From the cell containing the given text, extract its center point as (X, Y) coordinate. 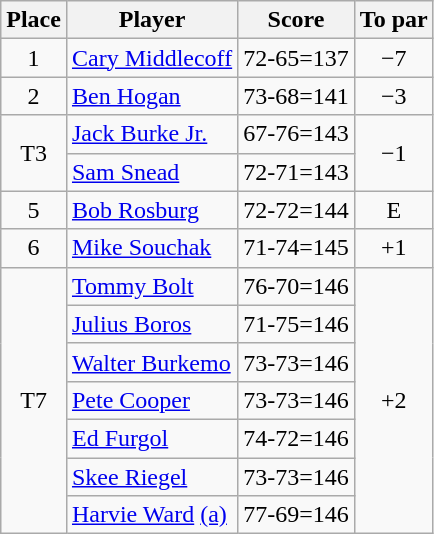
Jack Burke Jr. (152, 134)
6 (34, 248)
T3 (34, 153)
Ben Hogan (152, 96)
72-72=144 (296, 210)
71-75=146 (296, 324)
Score (296, 20)
72-65=137 (296, 58)
1 (34, 58)
E (394, 210)
5 (34, 210)
+1 (394, 248)
Ed Furgol (152, 438)
Harvie Ward (a) (152, 515)
Pete Cooper (152, 400)
Player (152, 20)
71-74=145 (296, 248)
Tommy Bolt (152, 286)
−3 (394, 96)
Walter Burkemo (152, 362)
Julius Boros (152, 324)
Bob Rosburg (152, 210)
Cary Middlecoff (152, 58)
−7 (394, 58)
−1 (394, 153)
72-71=143 (296, 172)
73-68=141 (296, 96)
77-69=146 (296, 515)
T7 (34, 400)
Place (34, 20)
76-70=146 (296, 286)
74-72=146 (296, 438)
Skee Riegel (152, 477)
67-76=143 (296, 134)
To par (394, 20)
+2 (394, 400)
Mike Souchak (152, 248)
Sam Snead (152, 172)
2 (34, 96)
